Locate the cell with the specified text and output its [X, Y] center coordinate. 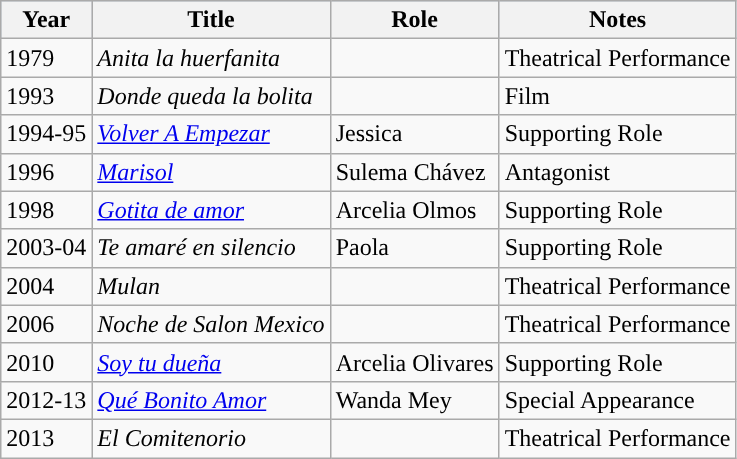
1994-95 [46, 134]
Noche de Salon Mexico [211, 324]
2012-13 [46, 400]
Year [46, 20]
Anita la huerfanita [211, 58]
Sulema Chávez [414, 172]
Arcelia Olmos [414, 210]
Paola [414, 248]
Jessica [414, 134]
Qué Bonito Amor [211, 400]
1979 [46, 58]
2003-04 [46, 248]
Title [211, 20]
Volver A Empezar [211, 134]
2006 [46, 324]
Te amaré en silencio [211, 248]
Special Appearance [618, 400]
Film [618, 96]
1998 [46, 210]
Role [414, 20]
Gotita de amor [211, 210]
Arcelia Olivares [414, 362]
1993 [46, 96]
Wanda Mey [414, 400]
Antagonist [618, 172]
Soy tu dueña [211, 362]
2004 [46, 286]
2013 [46, 438]
Marisol [211, 172]
Mulan [211, 286]
2010 [46, 362]
El Comitenorio [211, 438]
Donde queda la bolita [211, 96]
1996 [46, 172]
Notes [618, 20]
